Return the (X, Y) coordinate for the center point of the cell that contains the specified text.  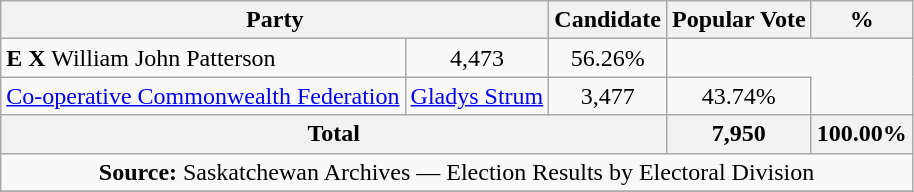
Popular Vote (740, 20)
% (862, 20)
Candidate (608, 20)
4,473 (477, 58)
Total (334, 134)
Source: Saskatchewan Archives — Election Results by Electoral Division (457, 172)
Co-operative Commonwealth Federation (203, 96)
43.74% (740, 96)
E X William John Patterson (203, 58)
3,477 (608, 96)
Gladys Strum (477, 96)
56.26% (608, 58)
100.00% (862, 134)
Party (275, 20)
7,950 (740, 134)
